From the cell containing the given text, extract its center point as [X, Y] coordinate. 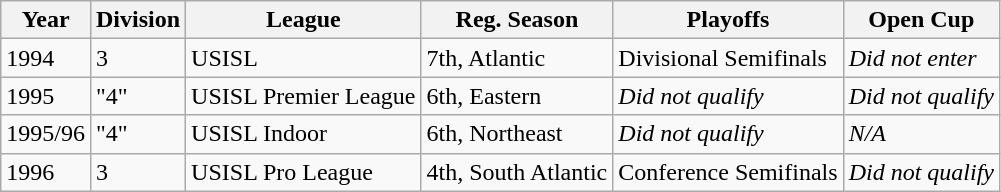
1996 [46, 172]
4th, South Atlantic [517, 172]
6th, Northeast [517, 134]
N/A [921, 134]
USISL Indoor [304, 134]
USISL Premier League [304, 96]
1995 [46, 96]
1994 [46, 58]
Reg. Season [517, 20]
League [304, 20]
7th, Atlantic [517, 58]
Division [138, 20]
Conference Semifinals [728, 172]
Playoffs [728, 20]
Open Cup [921, 20]
Year [46, 20]
6th, Eastern [517, 96]
USISL [304, 58]
1995/96 [46, 134]
Divisional Semifinals [728, 58]
USISL Pro League [304, 172]
Did not enter [921, 58]
